Find where the given text appears and provide that cell's center as [X, Y] coordinate. 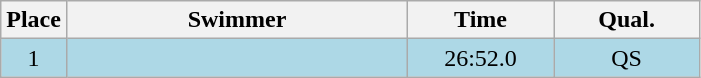
Swimmer [236, 20]
Place [34, 20]
26:52.0 [481, 58]
Time [481, 20]
1 [34, 58]
QS [627, 58]
Qual. [627, 20]
